Determine the [x, y] coordinate at the center of the cell enclosing the given text.  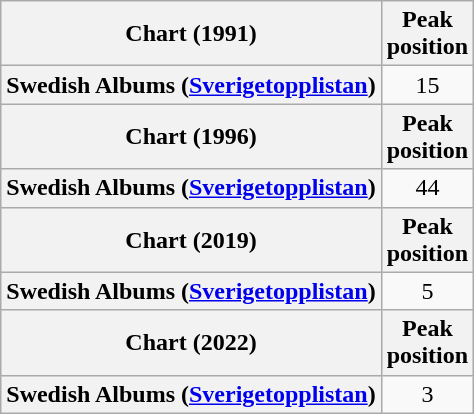
15 [427, 85]
3 [427, 394]
Chart (2022) [191, 342]
5 [427, 291]
Chart (2019) [191, 240]
44 [427, 188]
Chart (1991) [191, 34]
Chart (1996) [191, 136]
